For the text-containing cell, return its midpoint in (x, y) coordinate format. 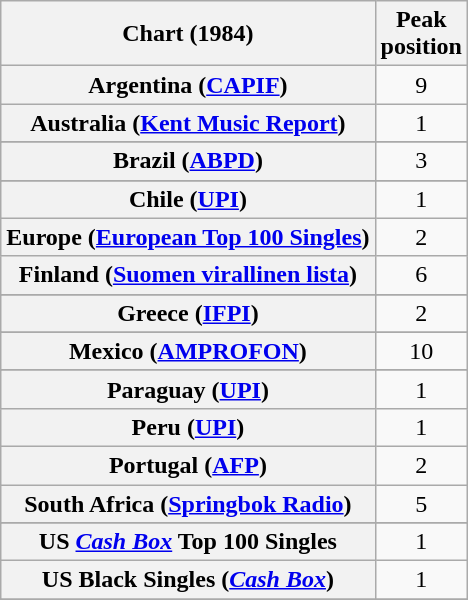
Chart (1984) (188, 34)
US Black Singles (Cash Box) (188, 580)
Brazil (ABPD) (188, 161)
9 (421, 85)
Paraguay (UPI) (188, 389)
Peakposition (421, 34)
Chile (UPI) (188, 199)
Mexico (AMPROFON) (188, 351)
US Cash Box Top 100 Singles (188, 542)
Finland (Suomen virallinen lista) (188, 275)
6 (421, 275)
Greece (IFPI) (188, 313)
5 (421, 503)
10 (421, 351)
Peru (UPI) (188, 427)
3 (421, 161)
Argentina (CAPIF) (188, 85)
Portugal (AFP) (188, 465)
South Africa (Springbok Radio) (188, 503)
Australia (Kent Music Report) (188, 123)
Europe (European Top 100 Singles) (188, 237)
